Capture the cell that displays the provided text and extract its [x, y] central coordinate. 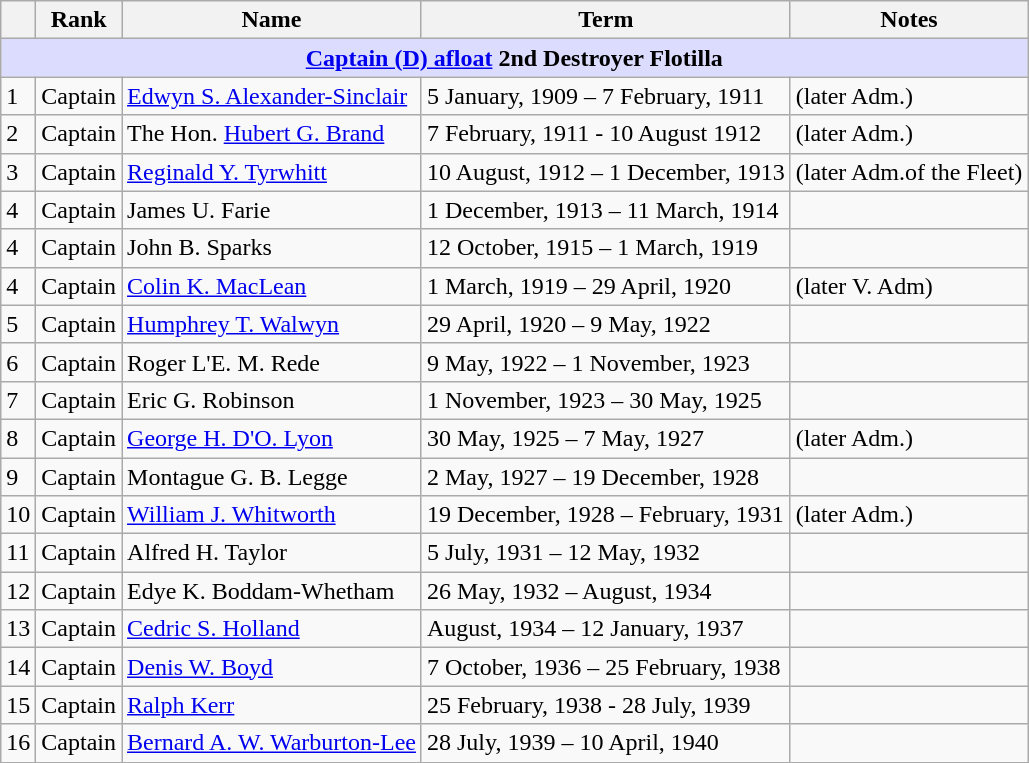
Denis W. Boyd [272, 667]
12 [18, 591]
Bernard A. W. Warburton-Lee [272, 743]
George H. D'O. Lyon [272, 438]
Captain (D) afloat 2nd Destroyer Flotilla [514, 58]
William J. Whitworth [272, 515]
1 [18, 96]
1 November, 1923 – 30 May, 1925 [606, 400]
Montague G. B. Legge [272, 477]
Roger L'E. M. Rede [272, 362]
26 May, 1932 – August, 1934 [606, 591]
13 [18, 629]
5 [18, 324]
John B. Sparks [272, 248]
1 December, 1913 – 11 March, 1914 [606, 210]
Notes [909, 20]
11 [18, 553]
Reginald Y. Tyrwhitt [272, 172]
19 December, 1928 – February, 1931 [606, 515]
(later Adm.of the Fleet) [909, 172]
16 [18, 743]
Term [606, 20]
5 July, 1931 – 12 May, 1932 [606, 553]
30 May, 1925 – 7 May, 1927 [606, 438]
(later V. Adm) [909, 286]
August, 1934 – 12 January, 1937 [606, 629]
28 July, 1939 – 10 April, 1940 [606, 743]
Edwyn S. Alexander-Sinclair [272, 96]
6 [18, 362]
Humphrey T. Walwyn [272, 324]
14 [18, 667]
10 August, 1912 – 1 December, 1913 [606, 172]
7 February, 1911 - 10 August 1912 [606, 134]
Rank [79, 20]
8 [18, 438]
Alfred H. Taylor [272, 553]
Edye K. Boddam-Whetham [272, 591]
Colin K. MacLean [272, 286]
Cedric S. Holland [272, 629]
1 March, 1919 – 29 April, 1920 [606, 286]
2 May, 1927 – 19 December, 1928 [606, 477]
Eric G. Robinson [272, 400]
Ralph Kerr [272, 705]
9 May, 1922 – 1 November, 1923 [606, 362]
3 [18, 172]
9 [18, 477]
10 [18, 515]
7 [18, 400]
15 [18, 705]
Name [272, 20]
12 October, 1915 – 1 March, 1919 [606, 248]
29 April, 1920 – 9 May, 1922 [606, 324]
7 October, 1936 – 25 February, 1938 [606, 667]
25 February, 1938 - 28 July, 1939 [606, 705]
5 January, 1909 – 7 February, 1911 [606, 96]
2 [18, 134]
James U. Farie [272, 210]
The Hon. Hubert G. Brand [272, 134]
